Identify which cell holds the provided text, then report its (x, y) central coordinate. 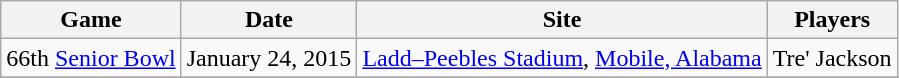
Players (832, 20)
Game (91, 20)
January 24, 2015 (269, 58)
Site (562, 20)
66th Senior Bowl (91, 58)
Ladd–Peebles Stadium, Mobile, Alabama (562, 58)
Tre' Jackson (832, 58)
Date (269, 20)
